Provide the (X, Y) coordinate of the cell's center where the given text is located.  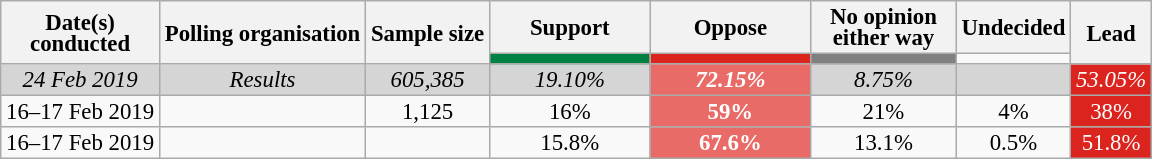
53.05% (1112, 80)
15.8% (570, 143)
59% (730, 112)
Polling organisation (262, 32)
51.8% (1112, 143)
Undecided (1013, 28)
13.1% (884, 143)
Results (262, 80)
1,125 (428, 112)
Support (570, 28)
67.6% (730, 143)
605,385 (428, 80)
4% (1013, 112)
38% (1112, 112)
24 Feb 2019 (80, 80)
19.10% (570, 80)
Date(s)conducted (80, 32)
21% (884, 112)
0.5% (1013, 143)
16% (570, 112)
No opinioneither way (884, 28)
Lead (1112, 32)
8.75% (884, 80)
Oppose (730, 28)
72.15% (730, 80)
Sample size (428, 32)
